Scan for the cell matching the given text and deliver its (x, y) coordinate at center. 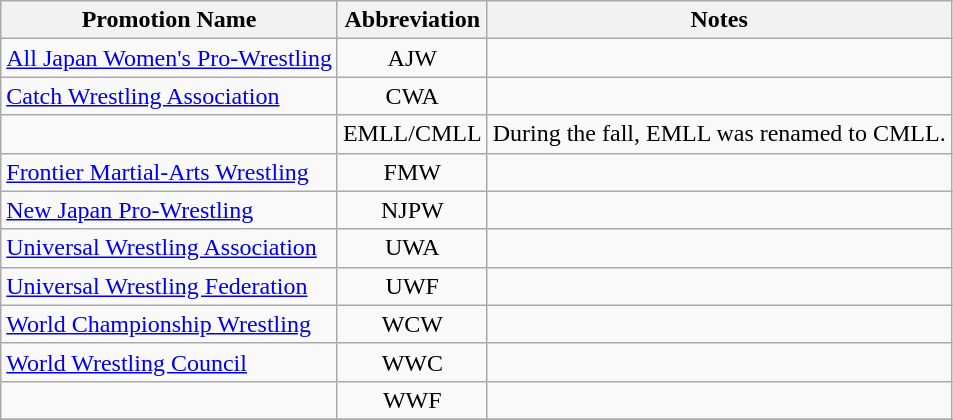
CWA (412, 96)
Notes (719, 20)
NJPW (412, 210)
All Japan Women's Pro-Wrestling (170, 58)
Universal Wrestling Association (170, 248)
UWA (412, 248)
Frontier Martial-Arts Wrestling (170, 172)
Catch Wrestling Association (170, 96)
World Championship Wrestling (170, 324)
Promotion Name (170, 20)
WWC (412, 362)
During the fall, EMLL was renamed to CMLL. (719, 134)
Universal Wrestling Federation (170, 286)
WWF (412, 400)
World Wrestling Council (170, 362)
AJW (412, 58)
UWF (412, 286)
New Japan Pro-Wrestling (170, 210)
Abbreviation (412, 20)
FMW (412, 172)
WCW (412, 324)
EMLL/CMLL (412, 134)
